Return the [X, Y] coordinate for the center point of the cell that contains the specified text.  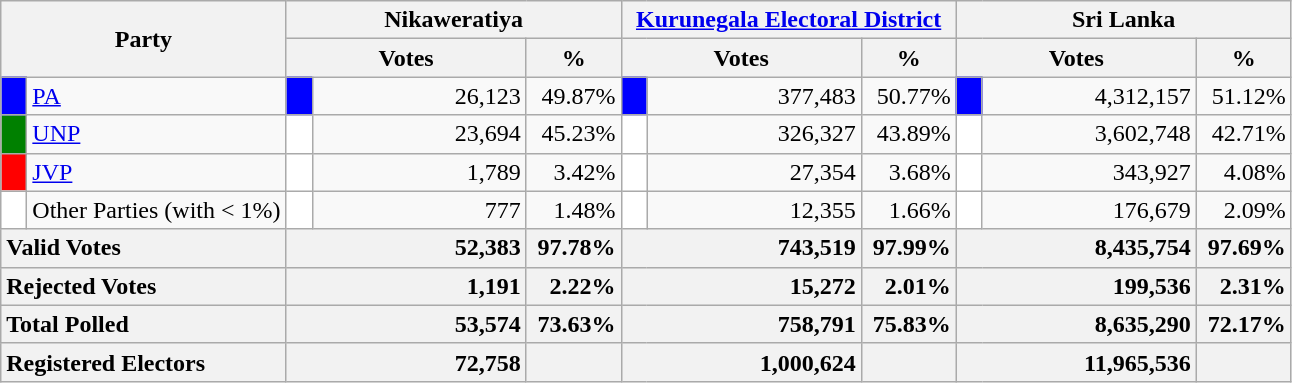
51.12% [1244, 96]
377,483 [754, 96]
743,519 [741, 248]
326,327 [754, 134]
42.71% [1244, 134]
73.63% [574, 324]
26,123 [419, 96]
1,789 [419, 172]
43.89% [908, 134]
1,000,624 [741, 362]
343,927 [1089, 172]
JVP [156, 172]
UNP [156, 134]
Party [144, 39]
75.83% [908, 324]
Registered Electors [144, 362]
Nikaweratiya [454, 20]
4,312,157 [1089, 96]
97.99% [908, 248]
12,355 [754, 210]
1,191 [406, 286]
52,383 [406, 248]
53,574 [406, 324]
Sri Lanka [1124, 20]
PA [156, 96]
4.08% [1244, 172]
2.31% [1244, 286]
Other Parties (with < 1%) [156, 210]
199,536 [1076, 286]
49.87% [574, 96]
72.17% [1244, 324]
50.77% [908, 96]
1.48% [574, 210]
97.69% [1244, 248]
758,791 [741, 324]
15,272 [741, 286]
777 [419, 210]
11,965,536 [1076, 362]
97.78% [574, 248]
23,694 [419, 134]
45.23% [574, 134]
Valid Votes [144, 248]
27,354 [754, 172]
2.22% [574, 286]
Rejected Votes [144, 286]
176,679 [1089, 210]
3.42% [574, 172]
Kurunegala Electoral District [788, 20]
2.01% [908, 286]
8,435,754 [1076, 248]
8,635,290 [1076, 324]
3,602,748 [1089, 134]
3.68% [908, 172]
2.09% [1244, 210]
72,758 [406, 362]
1.66% [908, 210]
Total Polled [144, 324]
